Return the [x, y] coordinate for the center point of the cell that contains the specified text.  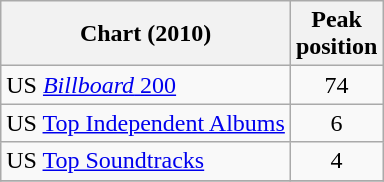
Peakposition [336, 34]
US Top Soundtracks [146, 161]
Chart (2010) [146, 34]
6 [336, 123]
4 [336, 161]
74 [336, 85]
US Billboard 200 [146, 85]
US Top Independent Albums [146, 123]
